Provide the (X, Y) coordinate of the cell's center where the given text is located.  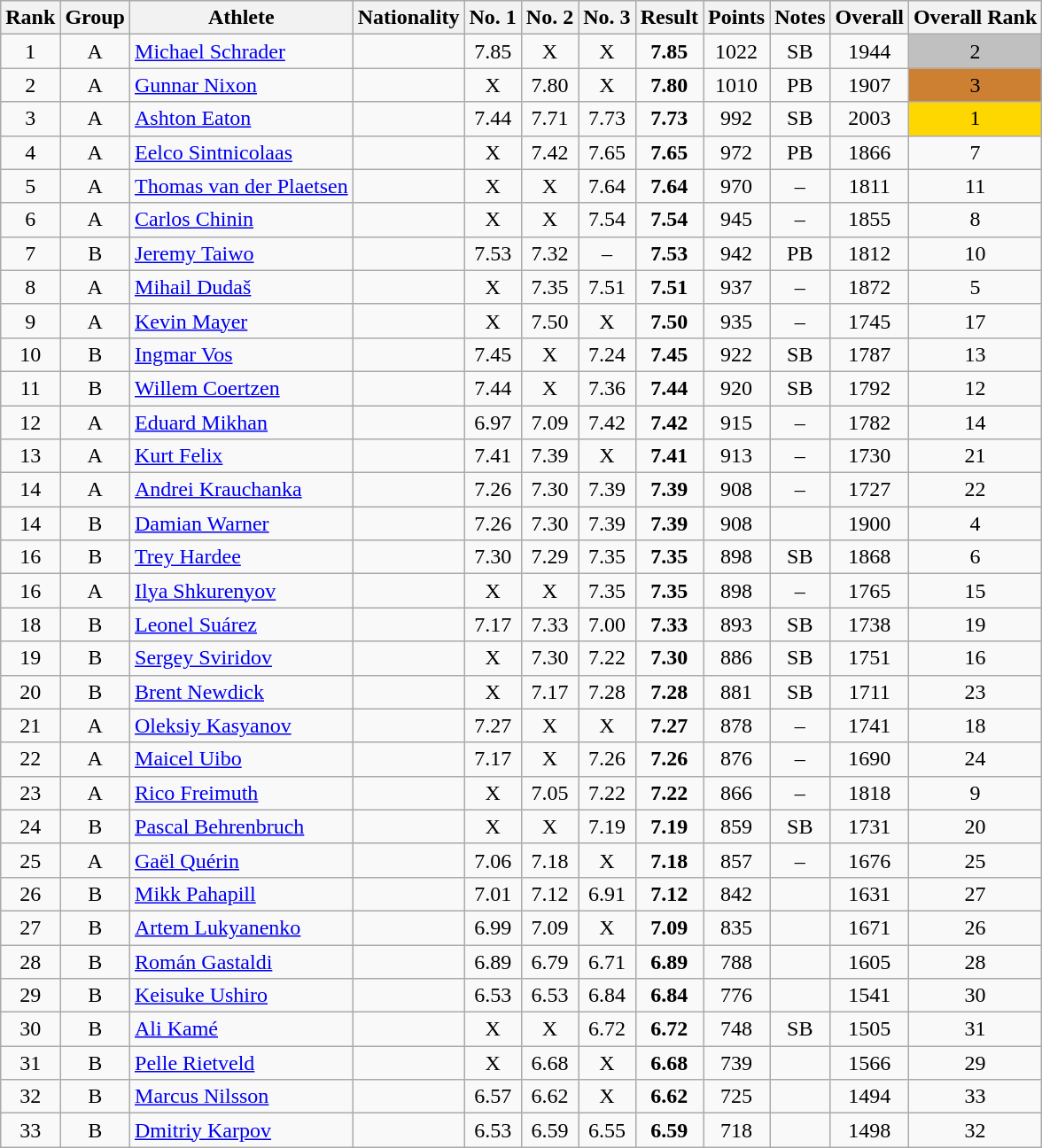
876 (737, 759)
937 (737, 287)
Rank (30, 18)
739 (737, 1063)
972 (737, 152)
Kurt Felix (242, 456)
945 (737, 220)
7.71 (549, 119)
859 (737, 826)
Points (737, 18)
6.71 (607, 961)
1022 (737, 51)
No. 3 (607, 18)
6.97 (493, 423)
7.29 (549, 557)
6.55 (607, 1130)
1855 (869, 220)
Kevin Mayer (242, 321)
Carlos Chinin (242, 220)
Ali Kamé (242, 1029)
1731 (869, 826)
913 (737, 456)
857 (737, 860)
866 (737, 793)
7.01 (493, 894)
1494 (869, 1097)
788 (737, 961)
Athlete (242, 18)
7.00 (607, 624)
2003 (869, 119)
1765 (869, 591)
Ingmar Vos (242, 354)
6.57 (493, 1097)
Sergey Sviridov (242, 658)
7.05 (549, 793)
878 (737, 725)
1690 (869, 759)
1907 (869, 85)
Pelle Rietveld (242, 1063)
Damian Warner (242, 524)
942 (737, 253)
Overall (869, 18)
No. 2 (549, 18)
7.24 (607, 354)
1782 (869, 423)
6.79 (549, 961)
Keisuke Ushiro (242, 996)
Ilya Shkurenyov (242, 591)
935 (737, 321)
842 (737, 894)
1944 (869, 51)
Artem Lukyanenko (242, 927)
881 (737, 692)
725 (737, 1097)
1868 (869, 557)
1811 (869, 186)
Rico Freimuth (242, 793)
7.36 (607, 388)
Eduard Mikhan (242, 423)
Nationality (408, 18)
Pascal Behrenbruch (242, 826)
Jeremy Taiwo (242, 253)
886 (737, 658)
Dmitriy Karpov (242, 1130)
Román Gastaldi (242, 961)
Marcus Nilsson (242, 1097)
Maicel Uibo (242, 759)
6.99 (493, 927)
17 (975, 321)
1741 (869, 725)
1745 (869, 321)
835 (737, 927)
Leonel Suárez (242, 624)
Oleksiy Kasyanov (242, 725)
1727 (869, 490)
Group (96, 18)
Overall Rank (975, 18)
7.06 (493, 860)
1792 (869, 388)
1605 (869, 961)
1738 (869, 624)
1541 (869, 996)
1711 (869, 692)
Gaël Quérin (242, 860)
1671 (869, 927)
1010 (737, 85)
Brent Newdick (242, 692)
7.32 (549, 253)
Michael Schrader (242, 51)
1872 (869, 287)
Eelco Sintnicolaas (242, 152)
915 (737, 423)
Result (669, 18)
Mikk Pahapill (242, 894)
Ashton Eaton (242, 119)
776 (737, 996)
1812 (869, 253)
718 (737, 1130)
1787 (869, 354)
6.91 (607, 894)
1751 (869, 658)
1498 (869, 1130)
1566 (869, 1063)
Trey Hardee (242, 557)
992 (737, 119)
1631 (869, 894)
1818 (869, 793)
Thomas van der Plaetsen (242, 186)
1900 (869, 524)
Notes (800, 18)
1676 (869, 860)
922 (737, 354)
893 (737, 624)
No. 1 (493, 18)
1866 (869, 152)
Willem Coertzen (242, 388)
Mihail Dudaš (242, 287)
748 (737, 1029)
Andrei Krauchanka (242, 490)
920 (737, 388)
1505 (869, 1029)
15 (975, 591)
Gunnar Nixon (242, 85)
970 (737, 186)
1730 (869, 456)
